Detect which cell encompasses the target text, then output its [x, y] center coordinate. 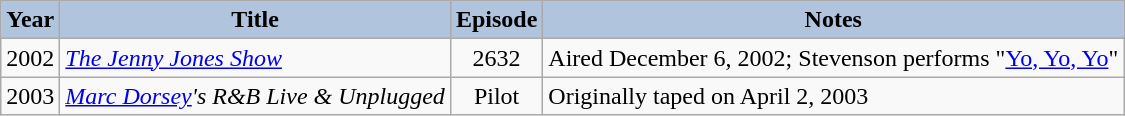
Episode [496, 20]
2002 [30, 58]
Year [30, 20]
2003 [30, 96]
Notes [834, 20]
2632 [496, 58]
Aired December 6, 2002; Stevenson performs "Yo, Yo, Yo" [834, 58]
Originally taped on April 2, 2003 [834, 96]
Title [256, 20]
Pilot [496, 96]
The Jenny Jones Show [256, 58]
Marc Dorsey's R&B Live & Unplugged [256, 96]
